Pinpoint the cell where the given text exists, returning its [x, y] midpoint coordinate. 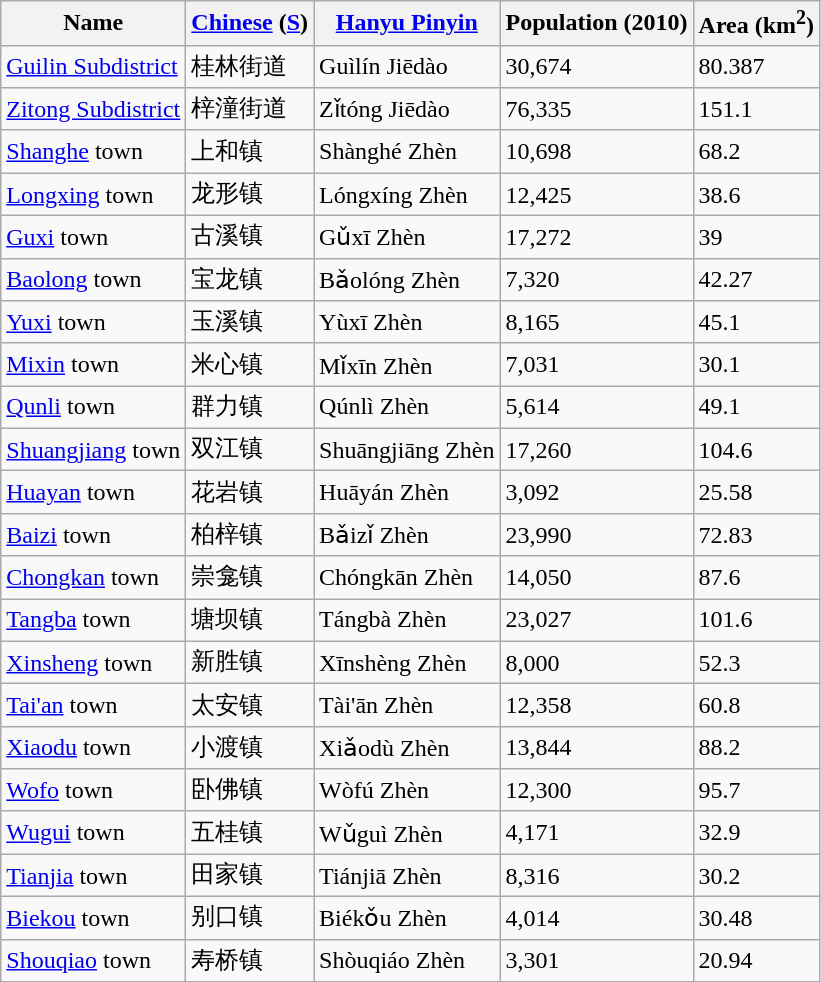
7,031 [596, 364]
Huayan town [94, 492]
8,000 [596, 662]
Population (2010) [596, 24]
30.1 [756, 364]
13,844 [596, 748]
新胜镇 [250, 662]
米心镇 [250, 364]
Wugui town [94, 832]
3,092 [596, 492]
Name [94, 24]
Guilin Subdistrict [94, 66]
17,272 [596, 238]
Qunli town [94, 408]
Wofo town [94, 790]
Zǐtóng Jiēdào [407, 110]
寿桥镇 [250, 960]
玉溪镇 [250, 322]
Mǐxīn Zhèn [407, 364]
Huāyán Zhèn [407, 492]
45.1 [756, 322]
Qúnlì Zhèn [407, 408]
Tianjia town [94, 876]
76,335 [596, 110]
太安镇 [250, 706]
Shuangjiang town [94, 450]
52.3 [756, 662]
Wòfú Zhèn [407, 790]
别口镇 [250, 918]
Guìlín Jiēdào [407, 66]
Wǔguì Zhèn [407, 832]
151.1 [756, 110]
25.58 [756, 492]
88.2 [756, 748]
柏梓镇 [250, 534]
104.6 [756, 450]
Bǎolóng Zhèn [407, 280]
Bǎizǐ Zhèn [407, 534]
30,674 [596, 66]
Chinese (S) [250, 24]
Chóngkān Zhèn [407, 578]
80.387 [756, 66]
Shòuqiáo Zhèn [407, 960]
Xiaodu town [94, 748]
Xinsheng town [94, 662]
39 [756, 238]
Hanyu Pinyin [407, 24]
Tài'ān Zhèn [407, 706]
30.2 [756, 876]
双江镇 [250, 450]
68.2 [756, 152]
古溪镇 [250, 238]
龙形镇 [250, 194]
12,425 [596, 194]
101.6 [756, 620]
Area (km2) [756, 24]
小渡镇 [250, 748]
Lóngxíng Zhèn [407, 194]
Gǔxī Zhèn [407, 238]
14,050 [596, 578]
60.8 [756, 706]
宝龙镇 [250, 280]
23,990 [596, 534]
塘坝镇 [250, 620]
田家镇 [250, 876]
Biékǒu Zhèn [407, 918]
23,027 [596, 620]
Baolong town [94, 280]
72.83 [756, 534]
8,165 [596, 322]
群力镇 [250, 408]
上和镇 [250, 152]
Tai'an town [94, 706]
Longxing town [94, 194]
30.48 [756, 918]
12,358 [596, 706]
49.1 [756, 408]
桂林街道 [250, 66]
Tiánjiā Zhèn [407, 876]
Baizi town [94, 534]
Yuxi town [94, 322]
Zitong Subdistrict [94, 110]
花岩镇 [250, 492]
Tangba town [94, 620]
20.94 [756, 960]
Chongkan town [94, 578]
8,316 [596, 876]
17,260 [596, 450]
5,614 [596, 408]
4,171 [596, 832]
32.9 [756, 832]
Xīnshèng Zhèn [407, 662]
Shuāngjiāng Zhèn [407, 450]
7,320 [596, 280]
Tángbà Zhèn [407, 620]
38.6 [756, 194]
Xiǎodù Zhèn [407, 748]
五桂镇 [250, 832]
梓潼街道 [250, 110]
卧佛镇 [250, 790]
Shanghe town [94, 152]
Guxi town [94, 238]
95.7 [756, 790]
10,698 [596, 152]
崇龛镇 [250, 578]
42.27 [756, 280]
87.6 [756, 578]
Shouqiao town [94, 960]
Yùxī Zhèn [407, 322]
3,301 [596, 960]
4,014 [596, 918]
12,300 [596, 790]
Shànghé Zhèn [407, 152]
Biekou town [94, 918]
Mixin town [94, 364]
